Search for the cell housing the specified text and yield its (x, y) center coordinate. 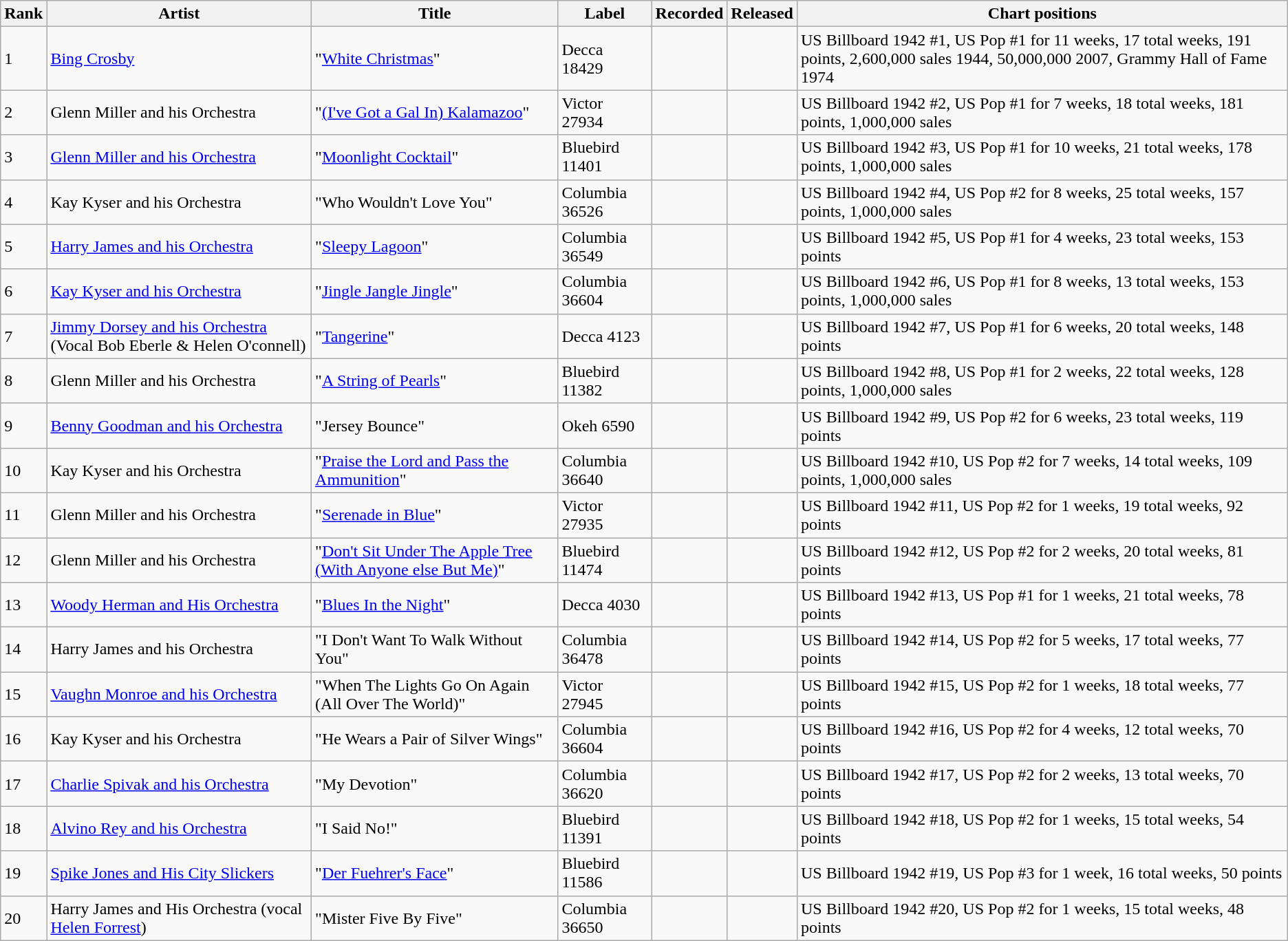
US Billboard 1942 #15, US Pop #2 for 1 weeks, 18 total weeks, 77 points (1042, 695)
US Billboard 1942 #11, US Pop #2 for 1 weeks, 19 total weeks, 92 points (1042, 515)
US Billboard 1942 #6, US Pop #1 for 8 weeks, 13 total weeks, 153 points, 1,000,000 sales (1042, 292)
Victor 27934 (605, 113)
Columbia 36650 (605, 918)
16 (23, 739)
Jimmy Dorsey and his Orchestra (Vocal Bob Eberle & Helen O'connell) (179, 336)
US Billboard 1942 #10, US Pop #2 for 7 weeks, 14 total weeks, 109 points, 1,000,000 sales (1042, 470)
"Mister Five By Five" (435, 918)
US Billboard 1942 #18, US Pop #2 for 1 weeks, 15 total weeks, 54 points (1042, 828)
US Billboard 1942 #7, US Pop #1 for 6 weeks, 20 total weeks, 148 points (1042, 336)
Victor 27935 (605, 515)
Bluebird 11391 (605, 828)
Bluebird 11586 (605, 874)
"White Christmas" (435, 58)
Released (762, 14)
US Billboard 1942 #1, US Pop #1 for 11 weeks, 17 total weeks, 191 points, 2,600,000 sales 1944, 50,000,000 2007, Grammy Hall of Fame 1974 (1042, 58)
"Who Wouldn't Love You" (435, 202)
US Billboard 1942 #8, US Pop #1 for 2 weeks, 22 total weeks, 128 points, 1,000,000 sales (1042, 381)
Charlie Spivak and his Orchestra (179, 784)
"He Wears a Pair of Silver Wings" (435, 739)
11 (23, 515)
5 (23, 246)
US Billboard 1942 #5, US Pop #1 for 4 weeks, 23 total weeks, 153 points (1042, 246)
Columbia 36549 (605, 246)
"A String of Pearls" (435, 381)
Bluebird 11382 (605, 381)
"Serenade in Blue" (435, 515)
"Don't Sit Under The Apple Tree (With Anyone else But Me)" (435, 560)
Benny Goodman and his Orchestra (179, 425)
14 (23, 649)
"Der Fuehrer's Face" (435, 874)
"My Devotion" (435, 784)
Vaughn Monroe and his Orchestra (179, 695)
Recorded (689, 14)
US Billboard 1942 #14, US Pop #2 for 5 weeks, 17 total weeks, 77 points (1042, 649)
"Jingle Jangle Jingle" (435, 292)
1 (23, 58)
18 (23, 828)
8 (23, 381)
2 (23, 113)
Title (435, 14)
Chart positions (1042, 14)
US Billboard 1942 #12, US Pop #2 for 2 weeks, 20 total weeks, 81 points (1042, 560)
"I Don't Want To Walk Without You" (435, 649)
19 (23, 874)
Columbia 36620 (605, 784)
4 (23, 202)
10 (23, 470)
US Billboard 1942 #13, US Pop #1 for 1 weeks, 21 total weeks, 78 points (1042, 605)
Columbia 36526 (605, 202)
US Billboard 1942 #16, US Pop #2 for 4 weeks, 12 total weeks, 70 points (1042, 739)
US Billboard 1942 #20, US Pop #2 for 1 weeks, 15 total weeks, 48 points (1042, 918)
"When The Lights Go On Again (All Over The World)" (435, 695)
3 (23, 157)
US Billboard 1942 #9, US Pop #2 for 6 weeks, 23 total weeks, 119 points (1042, 425)
"Sleepy Lagoon" (435, 246)
Harry James and His Orchestra (vocal Helen Forrest) (179, 918)
Bluebird 11401 (605, 157)
Label (605, 14)
US Billboard 1942 #3, US Pop #1 for 10 weeks, 21 total weeks, 178 points, 1,000,000 sales (1042, 157)
"Moonlight Cocktail" (435, 157)
15 (23, 695)
US Billboard 1942 #2, US Pop #1 for 7 weeks, 18 total weeks, 181 points, 1,000,000 sales (1042, 113)
Spike Jones and His City Slickers (179, 874)
"Blues In the Night" (435, 605)
US Billboard 1942 #17, US Pop #2 for 2 weeks, 13 total weeks, 70 points (1042, 784)
17 (23, 784)
Bluebird 11474 (605, 560)
"Praise the Lord and Pass the Ammunition" (435, 470)
13 (23, 605)
Rank (23, 14)
US Billboard 1942 #19, US Pop #3 for 1 week, 16 total weeks, 50 points (1042, 874)
12 (23, 560)
Artist (179, 14)
6 (23, 292)
Victor 27945 (605, 695)
Alvino Rey and his Orchestra (179, 828)
Okeh 6590 (605, 425)
Bing Crosby (179, 58)
Woody Herman and His Orchestra (179, 605)
Columbia 36640 (605, 470)
7 (23, 336)
20 (23, 918)
Columbia 36478 (605, 649)
"Tangerine" (435, 336)
Decca 4030 (605, 605)
Decca 18429 (605, 58)
Decca 4123 (605, 336)
"Jersey Bounce" (435, 425)
US Billboard 1942 #4, US Pop #2 for 8 weeks, 25 total weeks, 157 points, 1,000,000 sales (1042, 202)
"(I've Got a Gal In) Kalamazoo" (435, 113)
9 (23, 425)
"I Said No!" (435, 828)
